Extract the [x, y] coordinate from the center of the cell holding the provided text.  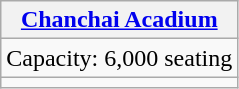
Chanchai Acadium [120, 20]
Capacity: 6,000 seating [120, 58]
